Search for the cell housing the specified text and yield its [X, Y] center coordinate. 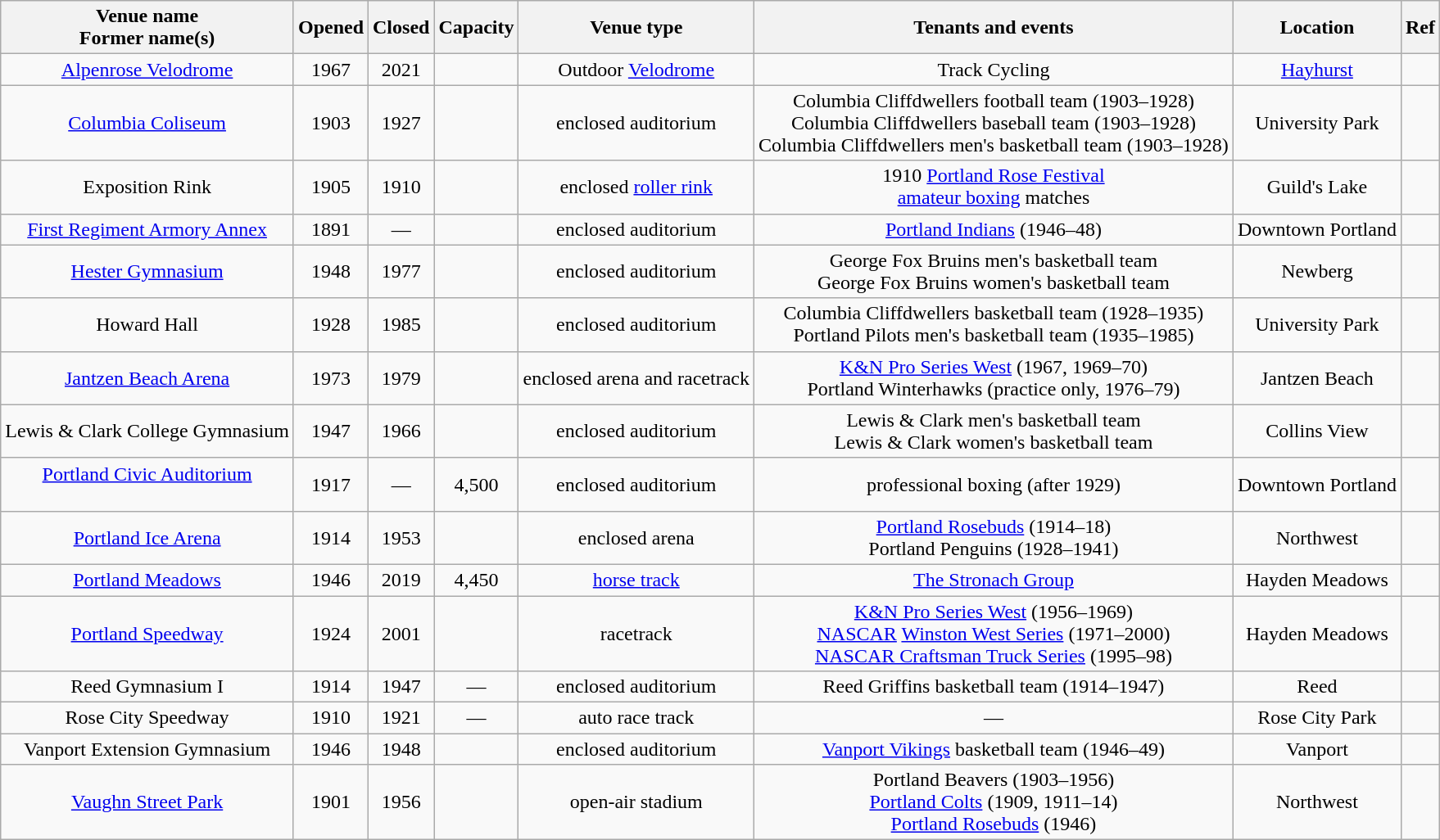
Jantzen Beach [1317, 378]
Newberg [1317, 272]
1953 [401, 537]
Location [1317, 28]
1973 [331, 378]
enclosed arena and racetrack [636, 378]
Columbia Cliffdwellers basketball team (1928–1935)Portland Pilots men's basketball team (1935–1985) [994, 324]
Vanport Extension Gymnasium [147, 749]
auto race track [636, 718]
K&N Pro Series West (1956–1969)NASCAR Winston West Series (1971–2000)NASCAR Craftsman Truck Series (1995–98) [994, 634]
Track Cycling [994, 70]
1985 [401, 324]
Hester Gymnasium [147, 272]
Hayhurst [1317, 70]
2001 [401, 634]
Reed Griffins basketball team (1914–1947) [994, 687]
Reed [1317, 687]
2019 [401, 580]
professional boxing (after 1929) [994, 485]
Portland Rosebuds (1914–18)Portland Penguins (1928–1941) [994, 537]
Vaughn Street Park [147, 802]
1967 [331, 70]
racetrack [636, 634]
4,500 [477, 485]
4,450 [477, 580]
Jantzen Beach Arena [147, 378]
1928 [331, 324]
1921 [401, 718]
1927 [401, 123]
Venue nameFormer name(s) [147, 28]
The Stronach Group [994, 580]
K&N Pro Series West (1967, 1969–70)Portland Winterhawks (practice only, 1976–79) [994, 378]
First Regiment Armory Annex [147, 229]
Rose City Park [1317, 718]
Collins View [1317, 431]
Alpenrose Velodrome [147, 70]
Guild's Lake [1317, 187]
Portland Beavers (1903–1956)Portland Colts (1909, 1911–14)Portland Rosebuds (1946) [994, 802]
1966 [401, 431]
Portland Speedway [147, 634]
Reed Gymnasium I [147, 687]
Portland Ice Arena [147, 537]
Vanport [1317, 749]
1891 [331, 229]
enclosed roller rink [636, 187]
Vanport Vikings basketball team (1946–49) [994, 749]
Exposition Rink [147, 187]
2021 [401, 70]
1910 Portland Rose Festivalamateur boxing matches [994, 187]
Rose City Speedway [147, 718]
Portland Indians (1946–48) [994, 229]
1956 [401, 802]
Columbia Coliseum [147, 123]
Outdoor Velodrome [636, 70]
open-air stadium [636, 802]
Closed [401, 28]
Capacity [477, 28]
Ref [1420, 28]
Portland Civic Auditorium [147, 485]
Portland Meadows [147, 580]
Opened [331, 28]
horse track [636, 580]
1901 [331, 802]
1903 [331, 123]
Lewis & Clark College Gymnasium [147, 431]
1977 [401, 272]
1905 [331, 187]
Lewis & Clark men's basketball teamLewis & Clark women's basketball team [994, 431]
Howard Hall [147, 324]
1979 [401, 378]
1917 [331, 485]
1924 [331, 634]
George Fox Bruins men's basketball teamGeorge Fox Bruins women's basketball team [994, 272]
enclosed arena [636, 537]
Venue type [636, 28]
Tenants and events [994, 28]
